Capture the cell that displays the provided text and extract its [x, y] central coordinate. 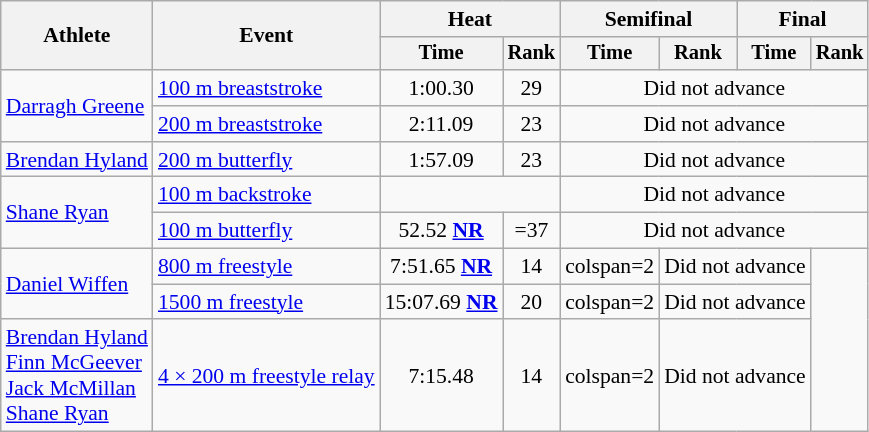
Shane Ryan [77, 212]
4 × 200 m freestyle relay [266, 376]
1:00.30 [442, 88]
Final [803, 19]
20 [532, 302]
1:57.09 [442, 160]
Brendan Hyland [77, 160]
200 m butterfly [266, 160]
2:11.09 [442, 124]
100 m breaststroke [266, 88]
Event [266, 36]
100 m butterfly [266, 231]
Heat [470, 19]
100 m backstroke [266, 195]
800 m freestyle [266, 267]
Athlete [77, 36]
52.52 NR [442, 231]
7:51.65 NR [442, 267]
200 m breaststroke [266, 124]
=37 [532, 231]
Brendan HylandFinn McGeeverJack McMillanShane Ryan [77, 376]
15:07.69 NR [442, 302]
Darragh Greene [77, 106]
7:15.48 [442, 376]
Daniel Wiffen [77, 284]
Semifinal [648, 19]
29 [532, 88]
1500 m freestyle [266, 302]
